Pinpoint the cell where the given text exists, returning its (X, Y) midpoint coordinate. 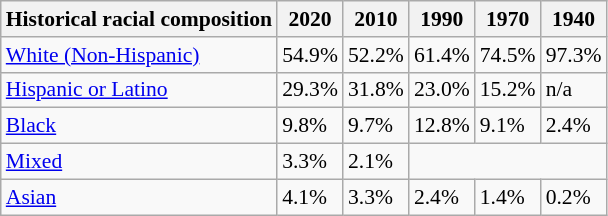
29.3% (310, 90)
97.3% (574, 55)
9.7% (376, 126)
4.1% (310, 197)
52.2% (376, 55)
9.1% (508, 126)
0.2% (574, 197)
2.1% (376, 162)
74.5% (508, 55)
9.8% (310, 126)
61.4% (442, 55)
Asian (139, 197)
1940 (574, 19)
Mixed (139, 162)
1990 (442, 19)
31.8% (376, 90)
1970 (508, 19)
Hispanic or Latino (139, 90)
2020 (310, 19)
54.9% (310, 55)
1.4% (508, 197)
n/a (574, 90)
Black (139, 126)
Historical racial composition (139, 19)
15.2% (508, 90)
2010 (376, 19)
23.0% (442, 90)
White (Non-Hispanic) (139, 55)
12.8% (442, 126)
